Scan for the cell matching the given text and deliver its (X, Y) coordinate at center. 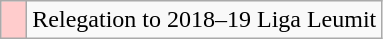
Relegation to 2018–19 Liga Leumit (204, 20)
